Output the [x, y] coordinate of the center of the cell containing the given text.  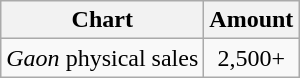
Chart [102, 20]
2,500+ [252, 58]
Amount [252, 20]
Gaon physical sales [102, 58]
